Locate the cell with the specified text and output its (X, Y) center coordinate. 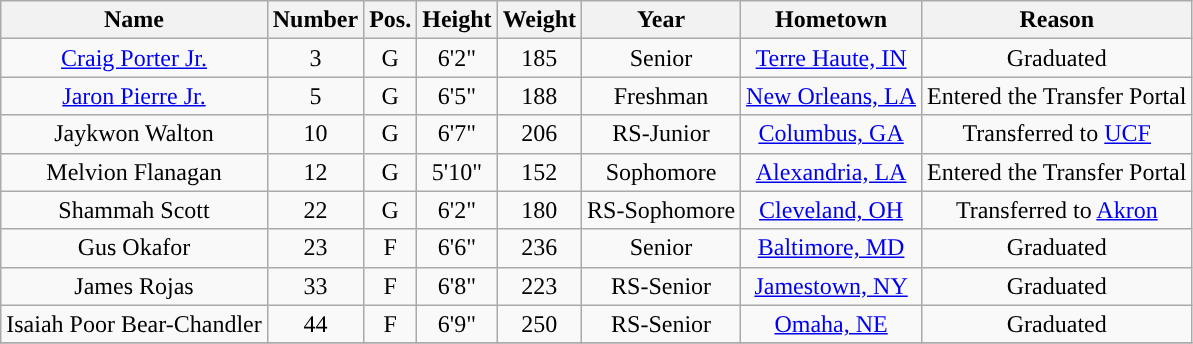
22 (315, 210)
James Rojas (134, 286)
Omaha, NE (832, 324)
Jaykwon Walton (134, 134)
Hometown (832, 20)
Pos. (390, 20)
6'5" (457, 96)
Terre Haute, IN (832, 58)
180 (539, 210)
Gus Okafor (134, 248)
Reason (1057, 20)
5 (315, 96)
Height (457, 20)
Alexandria, LA (832, 172)
Transferred to UCF (1057, 134)
Baltimore, MD (832, 248)
RS-Sophomore (662, 210)
223 (539, 286)
Weight (539, 20)
152 (539, 172)
New Orleans, LA (832, 96)
Transferred to Akron (1057, 210)
206 (539, 134)
33 (315, 286)
12 (315, 172)
3 (315, 58)
Jaron Pierre Jr. (134, 96)
6'8" (457, 286)
Isaiah Poor Bear-Chandler (134, 324)
Columbus, GA (832, 134)
Melvion Flanagan (134, 172)
Craig Porter Jr. (134, 58)
188 (539, 96)
236 (539, 248)
5'10" (457, 172)
185 (539, 58)
23 (315, 248)
10 (315, 134)
Cleveland, OH (832, 210)
250 (539, 324)
RS-Junior (662, 134)
Number (315, 20)
Jamestown, NY (832, 286)
Name (134, 20)
Freshman (662, 96)
6'9" (457, 324)
6'6" (457, 248)
Year (662, 20)
44 (315, 324)
6'7" (457, 134)
Sophomore (662, 172)
Shammah Scott (134, 210)
